Detect which cell encompasses the target text, then output its (x, y) center coordinate. 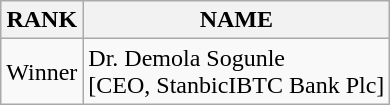
Winner (42, 72)
NAME (236, 20)
Dr. Demola Sogunle[CEO, StanbicIBTC Bank Plc] (236, 72)
RANK (42, 20)
